Locate the cell with the specified text and output its (X, Y) center coordinate. 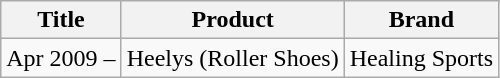
Brand (421, 20)
Apr 2009 – (61, 58)
Healing Sports (421, 58)
Heelys (Roller Shoes) (232, 58)
Product (232, 20)
Title (61, 20)
